Identify which cell holds the provided text, then report its (x, y) central coordinate. 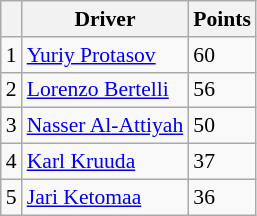
2 (12, 90)
Lorenzo Bertelli (106, 90)
50 (222, 126)
Jari Ketomaa (106, 197)
5 (12, 197)
1 (12, 55)
Nasser Al-Attiyah (106, 126)
36 (222, 197)
4 (12, 162)
Karl Kruuda (106, 162)
56 (222, 90)
Points (222, 19)
3 (12, 126)
37 (222, 162)
Yuriy Protasov (106, 55)
60 (222, 55)
Driver (106, 19)
